Locate the cell with the specified text and output its [x, y] center coordinate. 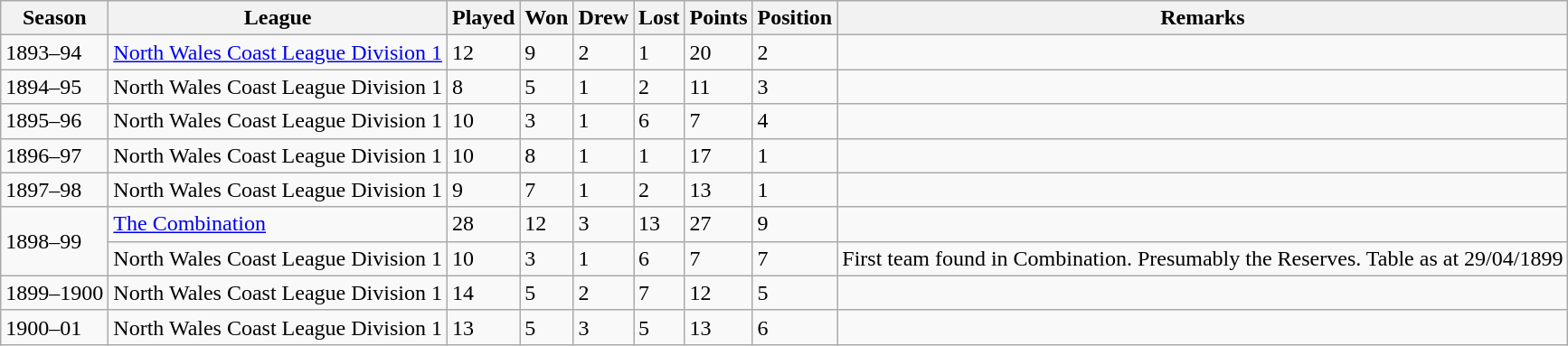
Position [795, 18]
28 [483, 224]
Lost [659, 18]
League [279, 18]
1894–95 [54, 87]
Season [54, 18]
1898–99 [54, 241]
The Combination [279, 224]
1896–97 [54, 155]
Points [718, 18]
17 [718, 155]
1900–01 [54, 327]
27 [718, 224]
4 [795, 121]
Drew [604, 18]
1899–1900 [54, 293]
Won [546, 18]
Played [483, 18]
1895–96 [54, 121]
11 [718, 87]
1893–94 [54, 52]
1897–98 [54, 190]
First team found in Combination. Presumably the Reserves. Table as at 29/04/1899 [1203, 258]
14 [483, 293]
Remarks [1203, 18]
20 [718, 52]
